Scan for the cell matching the given text and deliver its (X, Y) coordinate at center. 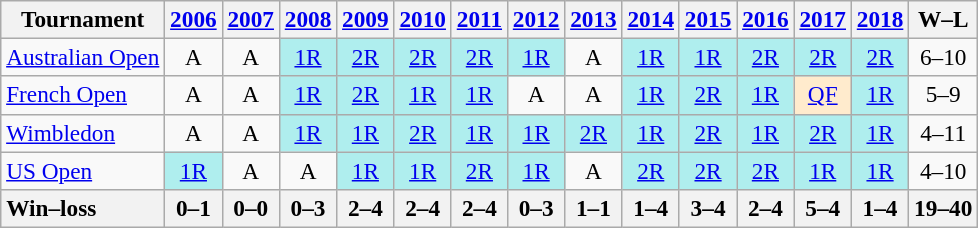
3–4 (708, 208)
Wimbledon (83, 133)
5–4 (822, 208)
2006 (194, 19)
2016 (766, 19)
2011 (479, 19)
0–0 (250, 208)
4–11 (944, 133)
0–1 (194, 208)
French Open (83, 95)
2015 (708, 19)
US Open (83, 170)
Tournament (83, 19)
QF (822, 95)
Win–loss (83, 208)
2014 (650, 19)
Australian Open (83, 57)
2009 (366, 19)
W–L (944, 19)
5–9 (944, 95)
2012 (536, 19)
2018 (880, 19)
6–10 (944, 57)
1–1 (594, 208)
2007 (250, 19)
19–40 (944, 208)
2013 (594, 19)
2010 (422, 19)
2017 (822, 19)
4–10 (944, 170)
2008 (308, 19)
